Provide the (X, Y) coordinate of the cell's center where the given text is located.  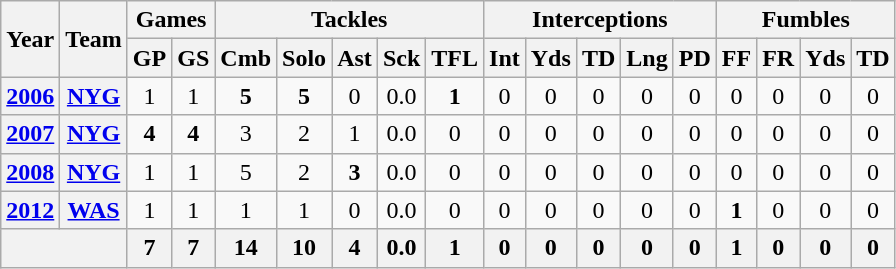
FR (778, 58)
Fumbles (806, 20)
PD (694, 58)
Ast (355, 58)
Interceptions (600, 20)
2012 (30, 210)
Lng (647, 58)
14 (246, 248)
2008 (30, 172)
Tackles (350, 20)
WAS (94, 210)
2007 (30, 134)
Sck (401, 58)
GP (149, 58)
Year (30, 39)
Cmb (246, 58)
Team (94, 39)
GS (194, 58)
10 (304, 248)
Solo (304, 58)
TFL (455, 58)
Games (170, 20)
2006 (30, 96)
FF (736, 58)
Int (505, 58)
